For the text-containing cell, return its midpoint in (x, y) coordinate format. 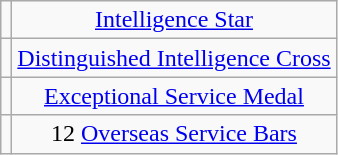
Exceptional Service Medal (174, 96)
Intelligence Star (174, 20)
12 Overseas Service Bars (174, 134)
Distinguished Intelligence Cross (174, 58)
